Pinpoint the cell where the given text exists, returning its [x, y] midpoint coordinate. 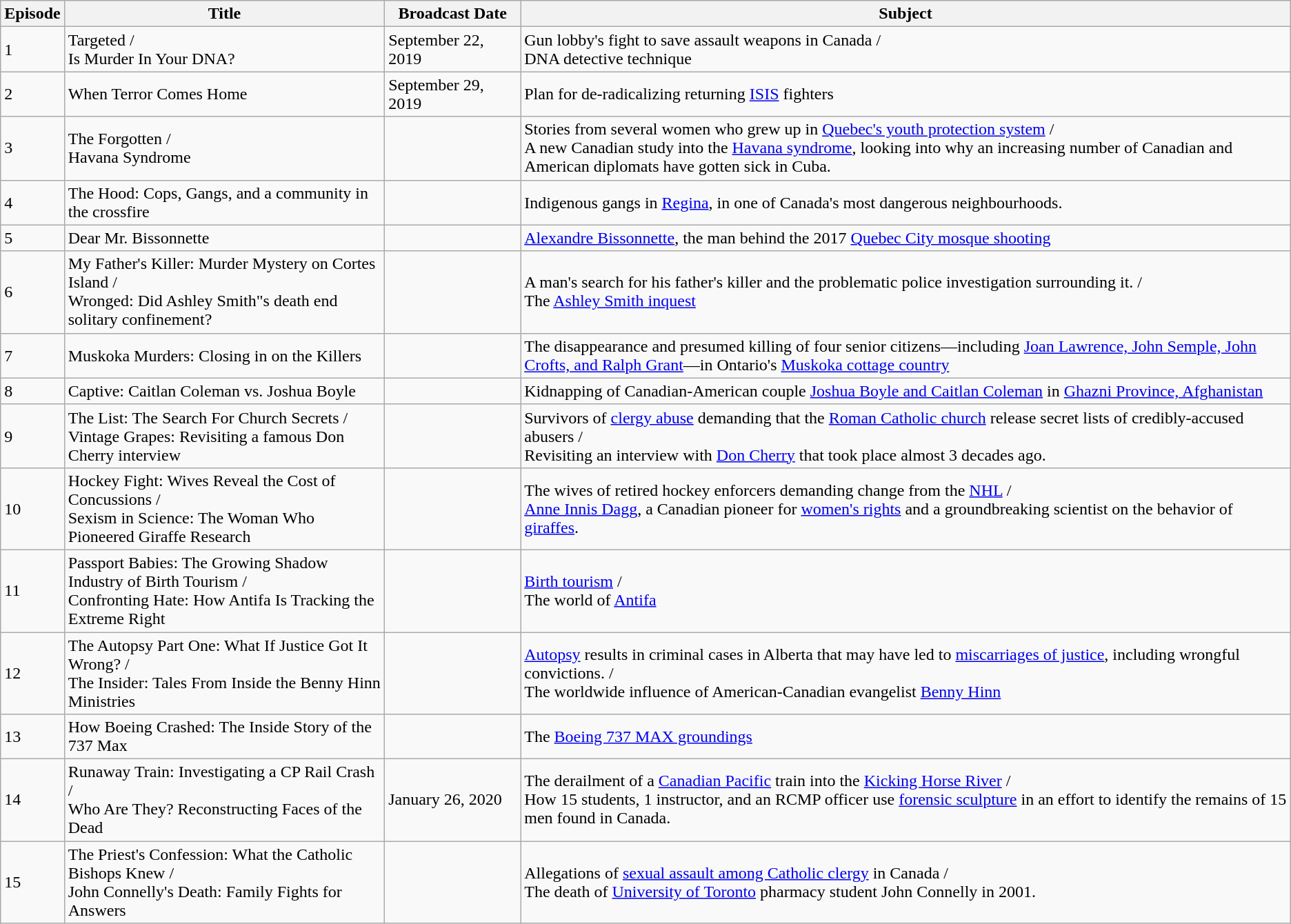
Title [224, 14]
Kidnapping of Canadian-American couple Joshua Boyle and Caitlan Coleman in Ghazni Province, Afghanistan [906, 391]
4 [32, 203]
The Boeing 737 MAX groundings [906, 736]
September 29, 2019 [452, 94]
7 [32, 356]
Alexandre Bissonnette, the man behind the 2017 Quebec City mosque shooting [906, 238]
Subject [906, 14]
Episode [32, 14]
My Father's Killer: Murder Mystery on Cortes Island /Wronged: Did Ashley Smith"s death end solitary confinement? [224, 292]
12 [32, 673]
A man's search for his father's killer and the problematic police investigation surrounding it. /The Ashley Smith inquest [906, 292]
Captive: Caitlan Coleman vs. Joshua Boyle [224, 391]
January 26, 2020 [452, 800]
Targeted /Is Murder In Your DNA? [224, 50]
Runaway Train: Investigating a CP Rail Crash /Who Are They? Reconstructing Faces of the Dead [224, 800]
September 22, 2019 [452, 50]
14 [32, 800]
Gun lobby's fight to save assault weapons in Canada /DNA detective technique [906, 50]
6 [32, 292]
13 [32, 736]
3 [32, 148]
2 [32, 94]
The Priest's Confession: What the Catholic Bishops Knew /John Connelly's Death: Family Fights for Answers [224, 883]
11 [32, 590]
15 [32, 883]
The Hood: Cops, Gangs, and a community in the crossfire [224, 203]
Allegations of sexual assault among Catholic clergy in Canada /The death of University of Toronto pharmacy student John Connelly in 2001. [906, 883]
Dear Mr. Bissonnette [224, 238]
8 [32, 391]
5 [32, 238]
Hockey Fight: Wives Reveal the Cost of Concussions /Sexism in Science: The Woman Who Pioneered Giraffe Research [224, 509]
The Forgotten /Havana Syndrome [224, 148]
Muskoka Murders: Closing in on the Killers [224, 356]
Indigenous gangs in Regina, in one of Canada's most dangerous neighbourhoods. [906, 203]
10 [32, 509]
1 [32, 50]
Broadcast Date [452, 14]
Passport Babies: The Growing Shadow Industry of Birth Tourism /Confronting Hate: How Antifa Is Tracking the Extreme Right [224, 590]
9 [32, 436]
How Boeing Crashed: The Inside Story of the 737 Max [224, 736]
Birth tourism /The world of Antifa [906, 590]
The Autopsy Part One: What If Justice Got It Wrong? /The Insider: Tales From Inside the Benny Hinn Ministries [224, 673]
Plan for de-radicalizing returning ISIS fighters [906, 94]
The List: The Search For Church Secrets /Vintage Grapes: Revisiting a famous Don Cherry interview [224, 436]
When Terror Comes Home [224, 94]
